Extract the (X, Y) coordinate from the center of the cell holding the provided text.  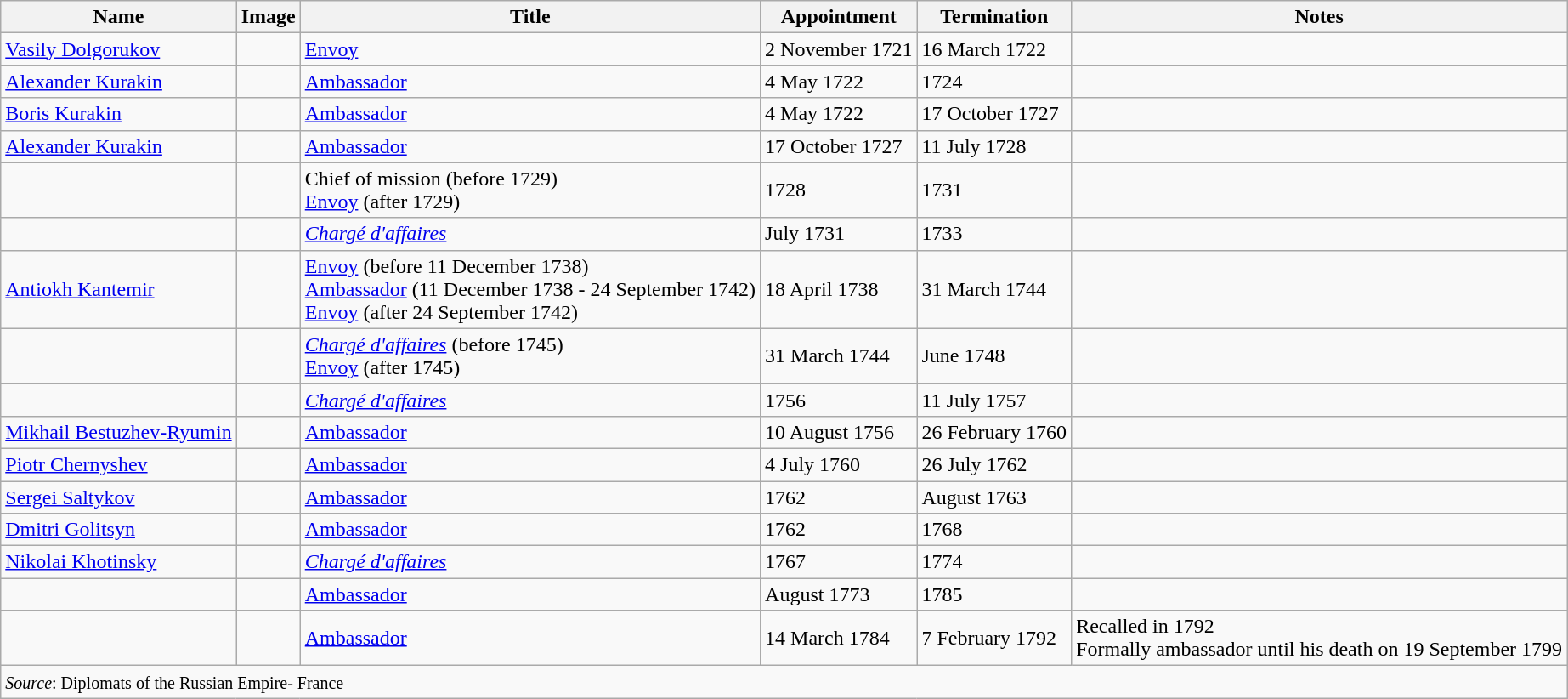
Boris Kurakin (119, 114)
11 July 1757 (994, 400)
7 February 1792 (994, 638)
26 February 1760 (994, 432)
Chargé d'affaires (before 1745)Envoy (after 1745) (530, 355)
18 April 1738 (839, 289)
Notes (1319, 17)
10 August 1756 (839, 432)
1767 (839, 562)
1768 (994, 530)
Envoy (530, 49)
11 July 1728 (994, 146)
14 March 1784 (839, 638)
Image (269, 17)
1774 (994, 562)
1728 (839, 190)
4 July 1760 (839, 464)
Antiokh Kantemir (119, 289)
Piotr Chernyshev (119, 464)
Source: Diplomats of the Russian Empire- France (784, 682)
1731 (994, 190)
Envoy (before 11 December 1738)Ambassador (11 December 1738 - 24 September 1742)Envoy (after 24 September 1742) (530, 289)
August 1763 (994, 497)
2 November 1721 (839, 49)
Vasily Dolgorukov (119, 49)
Recalled in 1792Formally ambassador until his death on 19 September 1799 (1319, 638)
Nikolai Khotinsky (119, 562)
June 1748 (994, 355)
Appointment (839, 17)
Chief of mission (before 1729)Envoy (after 1729) (530, 190)
1724 (994, 82)
Dmitri Golitsyn (119, 530)
Mikhail Bestuzhev-Ryumin (119, 432)
26 July 1762 (994, 464)
Sergei Saltykov (119, 497)
1756 (839, 400)
Termination (994, 17)
16 March 1722 (994, 49)
August 1773 (839, 594)
1785 (994, 594)
July 1731 (839, 234)
Name (119, 17)
Title (530, 17)
1733 (994, 234)
